From the cell containing the given text, extract its center point as (X, Y) coordinate. 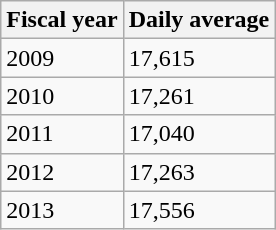
2010 (62, 96)
17,263 (199, 172)
17,556 (199, 210)
17,615 (199, 58)
2013 (62, 210)
2011 (62, 134)
2009 (62, 58)
2012 (62, 172)
Daily average (199, 20)
17,040 (199, 134)
Fiscal year (62, 20)
17,261 (199, 96)
